Return [X, Y] of the center of cell containing provided text 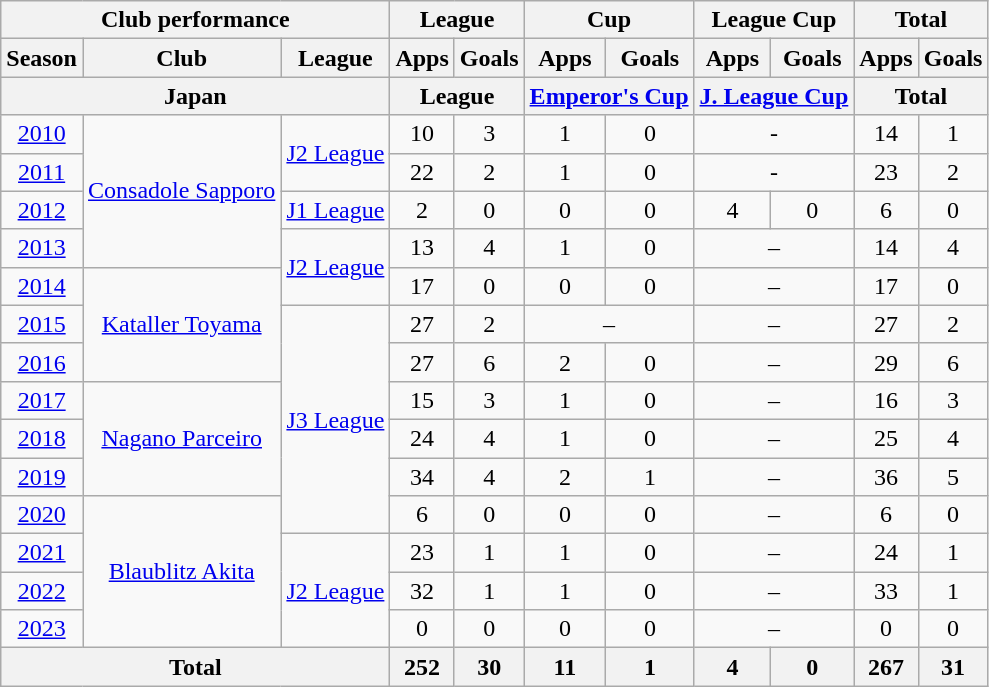
15 [422, 400]
31 [953, 667]
Emperor's Cup [609, 96]
2014 [42, 286]
32 [422, 591]
10 [422, 134]
2010 [42, 134]
16 [886, 400]
J1 League [336, 210]
2013 [42, 248]
Club performance [196, 20]
29 [886, 362]
Blaublitz Akita [181, 572]
5 [953, 477]
Season [42, 58]
2023 [42, 629]
36 [886, 477]
J3 League [336, 419]
11 [565, 667]
Cup [609, 20]
League Cup [774, 20]
34 [422, 477]
267 [886, 667]
2016 [42, 362]
Club [181, 58]
2019 [42, 477]
Consadole Sapporo [181, 191]
Kataller Toyama [181, 324]
Nagano Parceiro [181, 438]
33 [886, 591]
J. League Cup [774, 96]
2022 [42, 591]
2021 [42, 553]
2012 [42, 210]
2020 [42, 515]
25 [886, 438]
2018 [42, 438]
13 [422, 248]
22 [422, 172]
2011 [42, 172]
Japan [196, 96]
252 [422, 667]
2015 [42, 324]
30 [489, 667]
2017 [42, 400]
